For the text-containing cell, return its midpoint in [x, y] coordinate format. 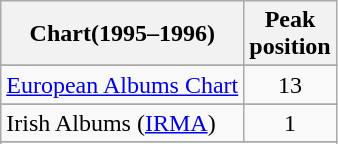
Peakposition [290, 34]
1 [290, 123]
Chart(1995–1996) [122, 34]
13 [290, 85]
European Albums Chart [122, 85]
Irish Albums (IRMA) [122, 123]
